Return [X, Y] of the center of cell containing provided text 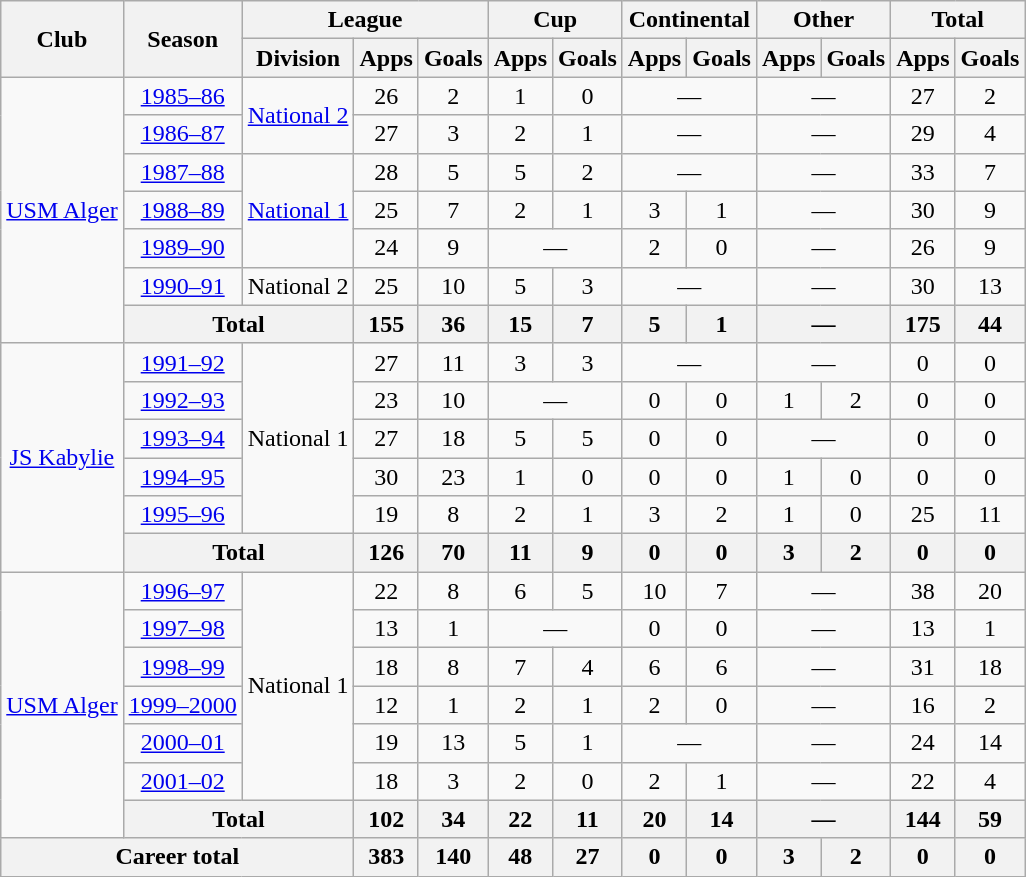
1988–89 [182, 210]
1996–97 [182, 591]
1999–2000 [182, 705]
44 [990, 324]
12 [386, 705]
126 [386, 553]
102 [386, 819]
1997–98 [182, 629]
1991–92 [182, 362]
1998–99 [182, 667]
140 [453, 857]
33 [923, 172]
38 [923, 591]
Cup [555, 20]
Division [298, 58]
1992–93 [182, 400]
League [365, 20]
28 [386, 172]
48 [520, 857]
15 [520, 324]
1987–88 [182, 172]
31 [923, 667]
155 [386, 324]
Career total [178, 857]
144 [923, 819]
36 [453, 324]
1985–86 [182, 96]
Season [182, 39]
1986–87 [182, 134]
383 [386, 857]
Other [823, 20]
34 [453, 819]
59 [990, 819]
175 [923, 324]
1995–96 [182, 515]
Club [62, 39]
2001–02 [182, 781]
29 [923, 134]
70 [453, 553]
1989–90 [182, 248]
1994–95 [182, 477]
2000–01 [182, 743]
16 [923, 705]
JS Kabylie [62, 457]
1990–91 [182, 286]
1993–94 [182, 438]
Continental [689, 20]
